Identify which cell holds the provided text, then report its (X, Y) central coordinate. 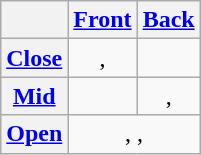
Mid (34, 96)
Open (34, 134)
Close (34, 58)
Front (102, 20)
, , (134, 134)
Back (168, 20)
